Find where the given text appears and provide that cell's center as [x, y] coordinate. 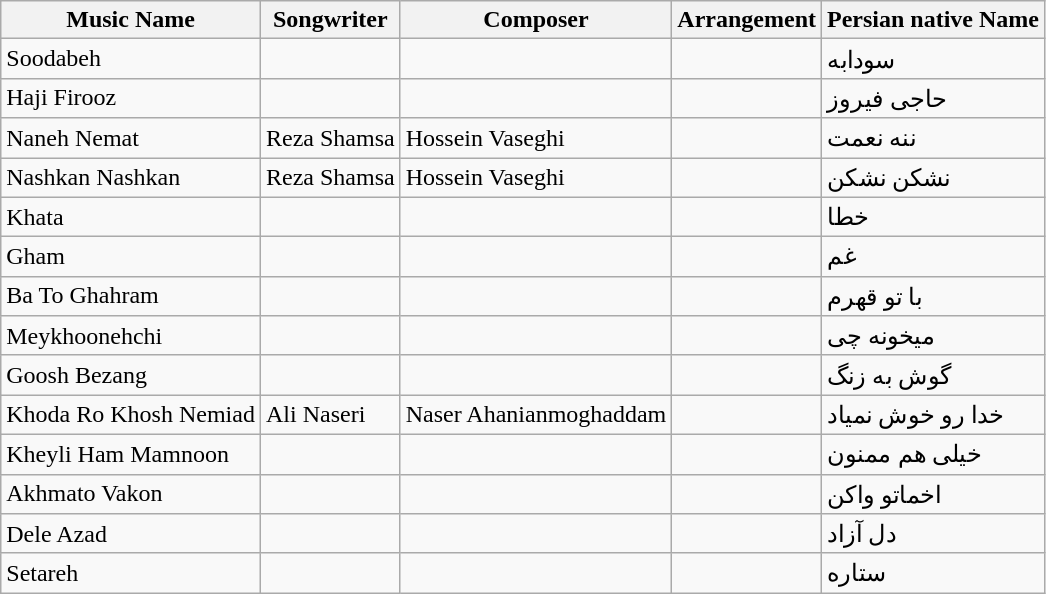
Naneh Nemat [131, 138]
Songwriter [330, 20]
گوش به زنگ [934, 375]
Nashkan Nashkan [131, 178]
ستاره [934, 573]
Soodabeh [131, 59]
Kheyli Ham Mamnoon [131, 454]
خطا [934, 217]
خیلی هم ممنون [934, 454]
ننه نعمت [934, 138]
Setareh [131, 573]
خدا رو خوش نمیاد [934, 415]
Goosh Bezang [131, 375]
غم [934, 257]
Khoda Ro Khosh Nemiad [131, 415]
اخماتو واکن [934, 494]
نشکن نشکن [934, 178]
Arrangement [747, 20]
دل آزاد [934, 534]
Khata [131, 217]
Akhmato Vakon [131, 494]
Gham [131, 257]
Music Name [131, 20]
سودابه [934, 59]
Ba To Ghahram [131, 296]
Naser Ahanianmoghaddam [536, 415]
Persian native Name [934, 20]
با تو قهرم [934, 296]
میخونه چی [934, 336]
حاجی فیروز [934, 98]
Ali Naseri [330, 415]
Meykhoonehchi [131, 336]
Composer [536, 20]
Dele Azad [131, 534]
Haji Firooz [131, 98]
